For the text-containing cell, return its midpoint in (X, Y) coordinate format. 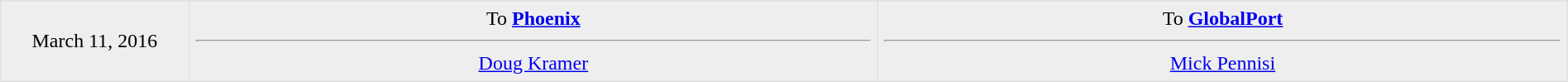
To PhoenixDoug Kramer (533, 41)
To GlobalPortMick Pennisi (1223, 41)
March 11, 2016 (94, 41)
